Identify which cell holds the provided text, then report its [x, y] central coordinate. 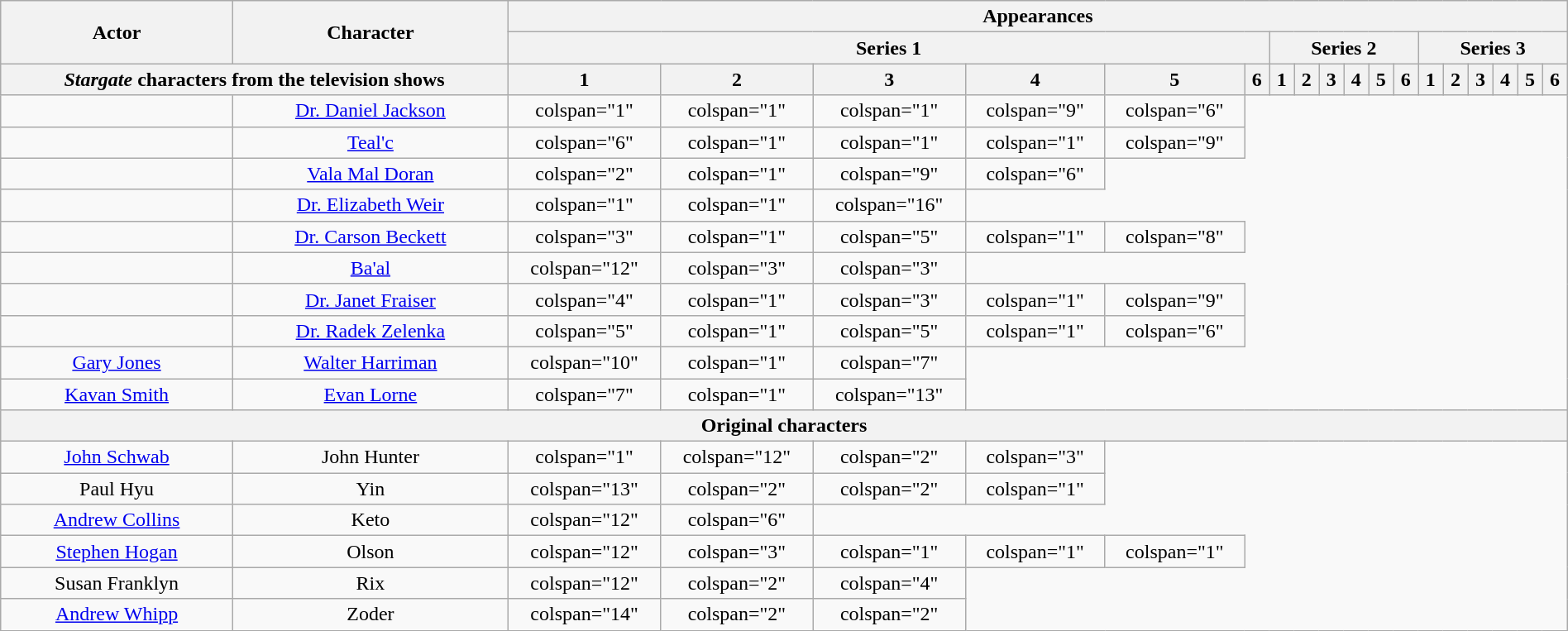
Zoder [370, 614]
colspan="8" [1174, 237]
Series 1 [888, 48]
Appearances [1037, 17]
Yin [370, 489]
Stephen Hogan [117, 552]
Stargate characters from the television shows [255, 79]
Dr. Radek Zelenka [370, 331]
Vala Mal Doran [370, 174]
Dr. Daniel Jackson [370, 111]
Dr. Elizabeth Weir [370, 205]
Series 3 [1493, 48]
Actor [117, 32]
colspan="10" [584, 362]
Teal'c [370, 142]
Rix [370, 583]
Andrew Collins [117, 520]
John Hunter [370, 457]
Character [370, 32]
Ba'al [370, 268]
Gary Jones [117, 362]
Andrew Whipp [117, 614]
Evan Lorne [370, 394]
Keto [370, 520]
Dr. Janet Fraiser [370, 299]
Kavan Smith [117, 394]
John Schwab [117, 457]
Olson [370, 552]
Dr. Carson Beckett [370, 237]
Series 2 [1344, 48]
Paul Hyu [117, 489]
colspan="14" [584, 614]
colspan="16" [889, 205]
Original characters [784, 426]
Walter Harriman [370, 362]
Susan Franklyn [117, 583]
